Pinpoint the cell where the given text exists, returning its (x, y) midpoint coordinate. 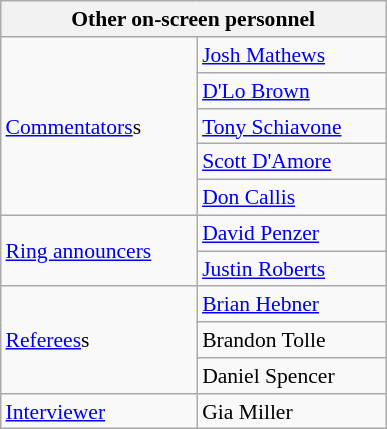
Daniel Spencer (292, 376)
Justin Roberts (292, 269)
Refereess (100, 340)
Don Callis (292, 197)
Commentatorss (100, 126)
Josh Mathews (292, 55)
Scott D'Amore (292, 162)
Gia Miller (292, 411)
Interviewer (100, 411)
Other on-screen personnel (194, 19)
D'Lo Brown (292, 91)
Tony Schiavone (292, 126)
Ring announcers (100, 250)
Brandon Tolle (292, 340)
Brian Hebner (292, 304)
David Penzer (292, 233)
